Return the (X, Y) coordinate for the center point of the cell that contains the specified text.  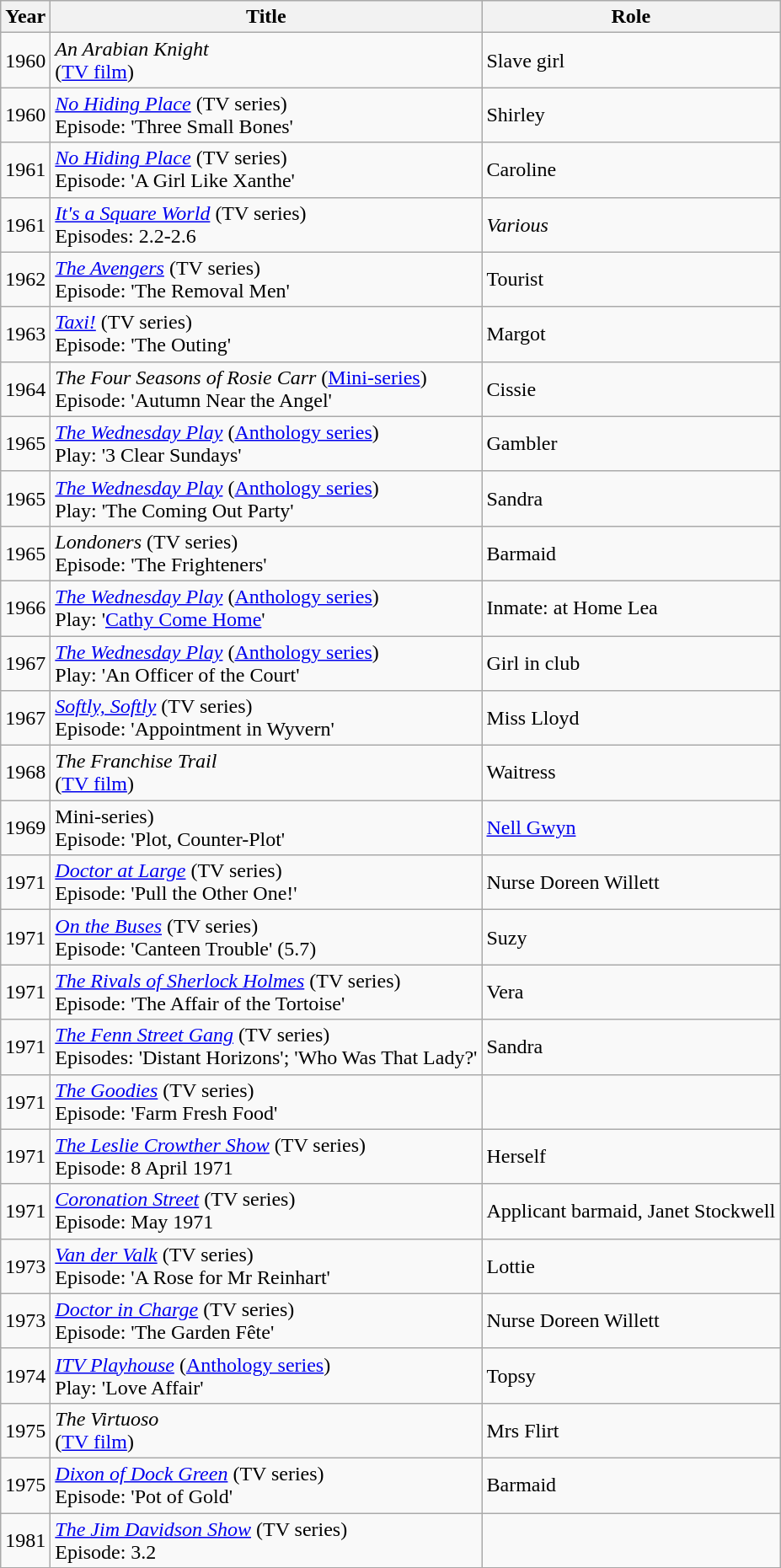
Londoners (TV series)Episode: 'The Frighteners' (266, 553)
Cissie (631, 389)
Miss Lloyd (631, 718)
Waitress (631, 773)
On the Buses (TV series)Episode: 'Canteen Trouble' (5.7) (266, 937)
Nell Gwyn (631, 827)
The Leslie Crowther Show (TV series)Episode: 8 April 1971 (266, 1156)
Mrs Flirt (631, 1431)
Coronation Street (TV series)Episode: May 1971 (266, 1212)
1981 (25, 1540)
Title (266, 17)
The Jim Davidson Show (TV series)Episode: 3.2 (266, 1540)
Caroline (631, 170)
1964 (25, 389)
Tourist (631, 280)
Van der Valk (TV series)Episode: 'A Rose for Mr Reinhart' (266, 1266)
1969 (25, 827)
Gambler (631, 443)
1974 (25, 1375)
An Arabian Knight(TV film) (266, 61)
It's a Square World (TV series)Episodes: 2.2-2.6 (266, 224)
The Wednesday Play (Anthology series)Play: 'Cathy Come Home' (266, 608)
The Wednesday Play (Anthology series)Play: 'The Coming Out Party' (266, 499)
The Four Seasons of Rosie Carr (Mini-series)Episode: 'Autumn Near the Angel' (266, 389)
Applicant barmaid, Janet Stockwell (631, 1212)
Shirley (631, 115)
1968 (25, 773)
Topsy (631, 1375)
ITV Playhouse (Anthology series)Play: 'Love Affair' (266, 1375)
1962 (25, 280)
Mini-series)Episode: 'Plot, Counter-Plot' (266, 827)
The Rivals of Sherlock Holmes (TV series)Episode: 'The Affair of the Tortoise' (266, 993)
Various (631, 224)
Inmate: at Home Lea (631, 608)
Doctor at Large (TV series)Episode: 'Pull the Other One!' (266, 883)
No Hiding Place (TV series)Episode: 'Three Small Bones' (266, 115)
Suzy (631, 937)
The Fenn Street Gang (TV series)Episodes: 'Distant Horizons'; 'Who Was That Lady?' (266, 1046)
The Avengers (TV series)Episode: 'The Removal Men' (266, 280)
Margot (631, 334)
Lottie (631, 1266)
Doctor in Charge (TV series)Episode: 'The Garden Fête' (266, 1321)
Dixon of Dock Green (TV series)Episode: 'Pot of Gold' (266, 1485)
The Virtuoso(TV film) (266, 1431)
Role (631, 17)
No Hiding Place (TV series)Episode: 'A Girl Like Xanthe' (266, 170)
Girl in club (631, 662)
Herself (631, 1156)
Taxi! (TV series)Episode: 'The Outing' (266, 334)
1966 (25, 608)
The Wednesday Play (Anthology series)Play: '3 Clear Sundays' (266, 443)
The Franchise Trail(TV film) (266, 773)
Slave girl (631, 61)
Softly, Softly (TV series)Episode: 'Appointment in Wyvern' (266, 718)
Year (25, 17)
1963 (25, 334)
Vera (631, 993)
The Wednesday Play (Anthology series)Play: 'An Officer of the Court' (266, 662)
The Goodies (TV series)Episode: 'Farm Fresh Food' (266, 1102)
